Provide the [X, Y] coordinate of the cell's center where the given text is located.  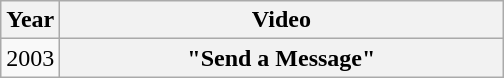
Video [282, 20]
2003 [30, 58]
Year [30, 20]
"Send a Message" [282, 58]
